From the cell containing the given text, extract its center point as [X, Y] coordinate. 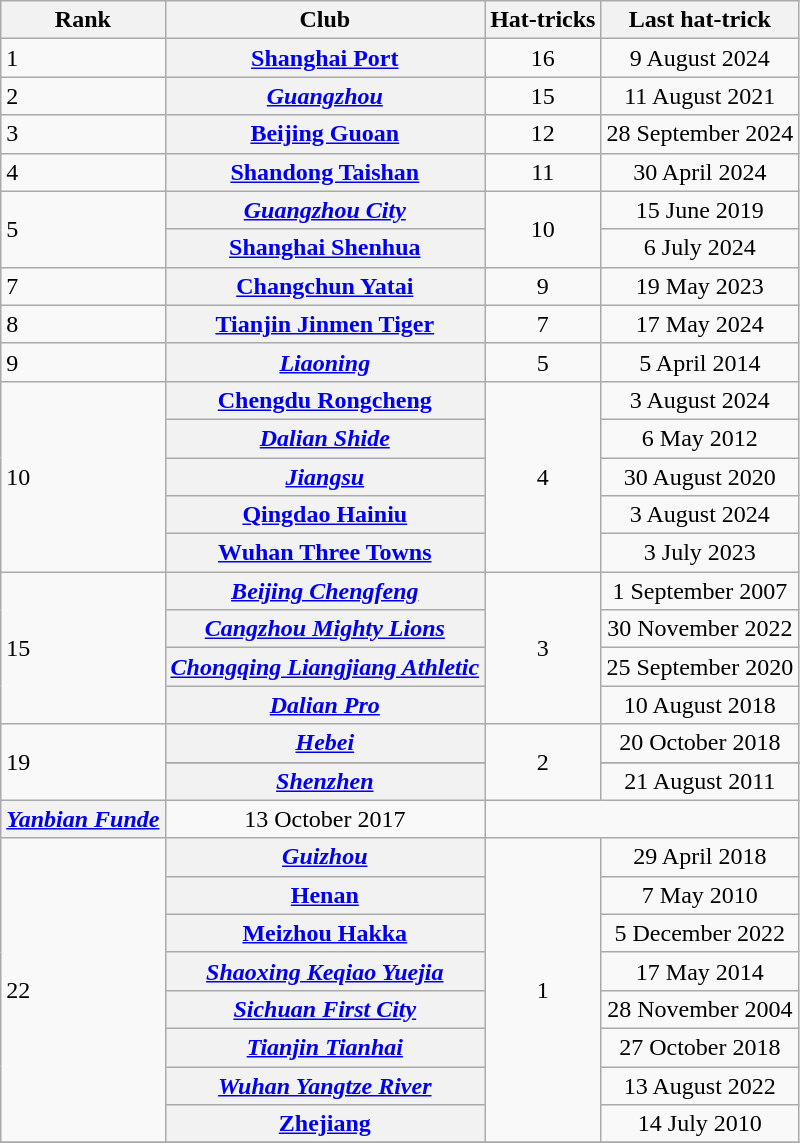
Club [325, 20]
Cangzhou Mighty Lions [325, 629]
Shandong Taishan [325, 172]
Hebei [325, 743]
Last hat-trick [700, 20]
3 July 2023 [700, 553]
20 October 2018 [700, 743]
21 August 2011 [700, 781]
Yanbian Funde [83, 819]
13 October 2017 [325, 819]
13 August 2022 [700, 1085]
5 April 2014 [700, 362]
Rank [83, 20]
11 [543, 172]
Liaoning [325, 362]
Dalian Shide [325, 438]
Shanghai Port [325, 58]
28 November 2004 [700, 1009]
25 September 2020 [700, 667]
11 August 2021 [700, 96]
12 [543, 134]
10 August 2018 [700, 705]
14 July 2010 [700, 1124]
1 September 2007 [700, 591]
6 May 2012 [700, 438]
Chongqing Liangjiang Athletic [325, 667]
Wuhan Yangtze River [325, 1085]
17 May 2024 [700, 324]
30 November 2022 [700, 629]
Henan [325, 895]
16 [543, 58]
9 August 2024 [700, 58]
Hat-tricks [543, 20]
5 December 2022 [700, 933]
Shanghai Shenhua [325, 248]
Dalian Pro [325, 705]
15 June 2019 [700, 210]
Wuhan Three Towns [325, 553]
Tianjin Jinmen Tiger [325, 324]
29 April 2018 [700, 857]
Beijing Chengfeng [325, 591]
Jiangsu [325, 477]
Shenzhen [325, 781]
7 May 2010 [700, 895]
Chengdu Rongcheng [325, 400]
Guangzhou City [325, 210]
Zhejiang [325, 1124]
27 October 2018 [700, 1047]
Qingdao Hainiu [325, 515]
Shaoxing Keqiao Yuejia [325, 971]
30 August 2020 [700, 477]
8 [83, 324]
Sichuan First City [325, 1009]
Meizhou Hakka [325, 933]
Guangzhou [325, 96]
22 [83, 990]
Beijing Guoan [325, 134]
Tianjin Tianhai [325, 1047]
Guizhou [325, 857]
28 September 2024 [700, 134]
19 [83, 762]
19 May 2023 [700, 286]
17 May 2014 [700, 971]
6 July 2024 [700, 248]
30 April 2024 [700, 172]
Changchun Yatai [325, 286]
